Scan for the cell matching the given text and deliver its [X, Y] coordinate at center. 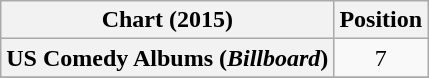
US Comedy Albums (Billboard) [168, 58]
Chart (2015) [168, 20]
Position [381, 20]
7 [381, 58]
